Determine the (x, y) coordinate at the center of the cell enclosing the given text.  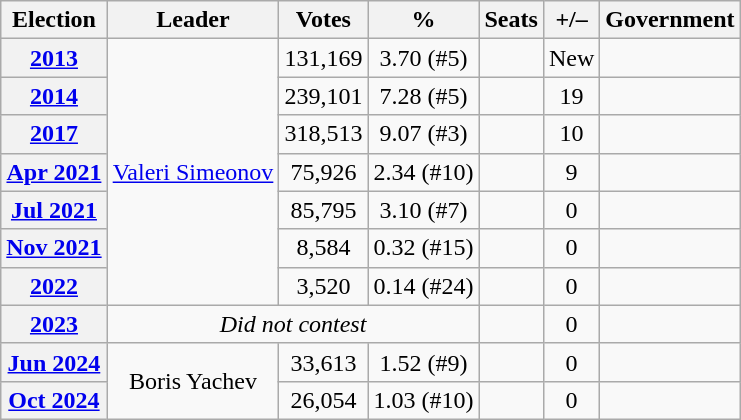
0.14 (#24) (424, 286)
% (424, 20)
New (571, 58)
Did not contest (293, 324)
318,513 (324, 134)
131,169 (324, 58)
2.34 (#10) (424, 172)
85,795 (324, 210)
Valeri Simeonov (193, 172)
3,520 (324, 286)
Government (670, 20)
Jun 2024 (54, 362)
239,101 (324, 96)
Oct 2024 (54, 400)
Election (54, 20)
19 (571, 96)
Nov 2021 (54, 248)
Apr 2021 (54, 172)
1.03 (#10) (424, 400)
10 (571, 134)
26,054 (324, 400)
9 (571, 172)
2022 (54, 286)
3.70 (#5) (424, 58)
Boris Yachev (193, 381)
2023 (54, 324)
7.28 (#5) (424, 96)
Seats (511, 20)
33,613 (324, 362)
0.32 (#15) (424, 248)
+/– (571, 20)
Votes (324, 20)
Leader (193, 20)
75,926 (324, 172)
2013 (54, 58)
3.10 (#7) (424, 210)
2017 (54, 134)
Jul 2021 (54, 210)
1.52 (#9) (424, 362)
9.07 (#3) (424, 134)
2014 (54, 96)
8,584 (324, 248)
